Return (x, y) of the center of cell containing provided text 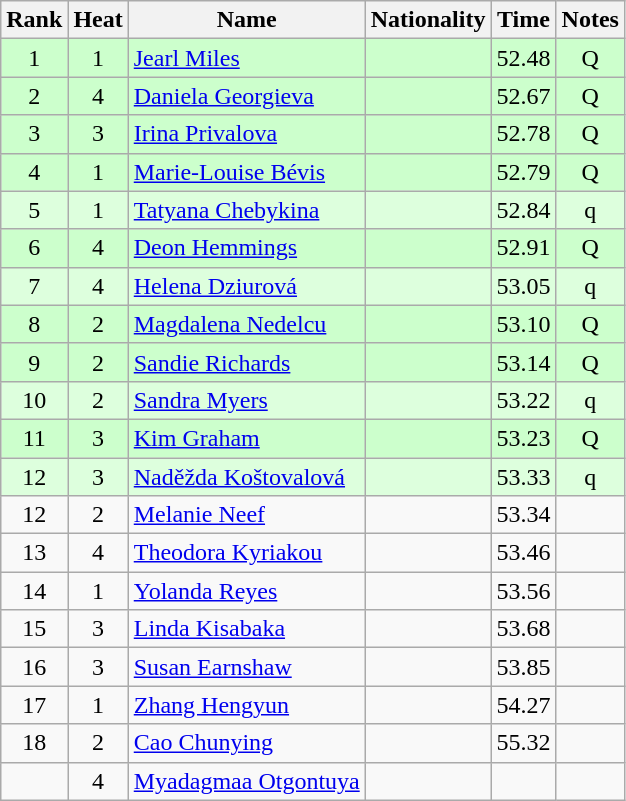
53.33 (524, 477)
53.05 (524, 286)
Linda Kisabaka (246, 629)
14 (34, 591)
Heat (98, 20)
53.14 (524, 362)
53.85 (524, 667)
Yolanda Reyes (246, 591)
18 (34, 743)
Jearl Miles (246, 58)
Name (246, 20)
Magdalena Nedelcu (246, 324)
Tatyana Chebykina (246, 210)
52.91 (524, 248)
9 (34, 362)
52.67 (524, 96)
13 (34, 553)
Nationality (428, 20)
Daniela Georgieva (246, 96)
52.84 (524, 210)
Sandra Myers (246, 400)
Time (524, 20)
10 (34, 400)
Myadagmaa Otgontuya (246, 781)
15 (34, 629)
53.22 (524, 400)
Theodora Kyriakou (246, 553)
53.46 (524, 553)
Irina Privalova (246, 134)
11 (34, 438)
7 (34, 286)
16 (34, 667)
5 (34, 210)
Marie-Louise Bévis (246, 172)
8 (34, 324)
53.56 (524, 591)
Naděžda Koštovalová (246, 477)
53.10 (524, 324)
Zhang Hengyun (246, 705)
Kim Graham (246, 438)
Susan Earnshaw (246, 667)
Notes (590, 20)
6 (34, 248)
52.78 (524, 134)
55.32 (524, 743)
52.48 (524, 58)
Cao Chunying (246, 743)
53.23 (524, 438)
Rank (34, 20)
Melanie Neef (246, 515)
Sandie Richards (246, 362)
17 (34, 705)
52.79 (524, 172)
Helena Dziurová (246, 286)
53.68 (524, 629)
54.27 (524, 705)
53.34 (524, 515)
Deon Hemmings (246, 248)
